Capture the cell that displays the provided text and extract its [x, y] central coordinate. 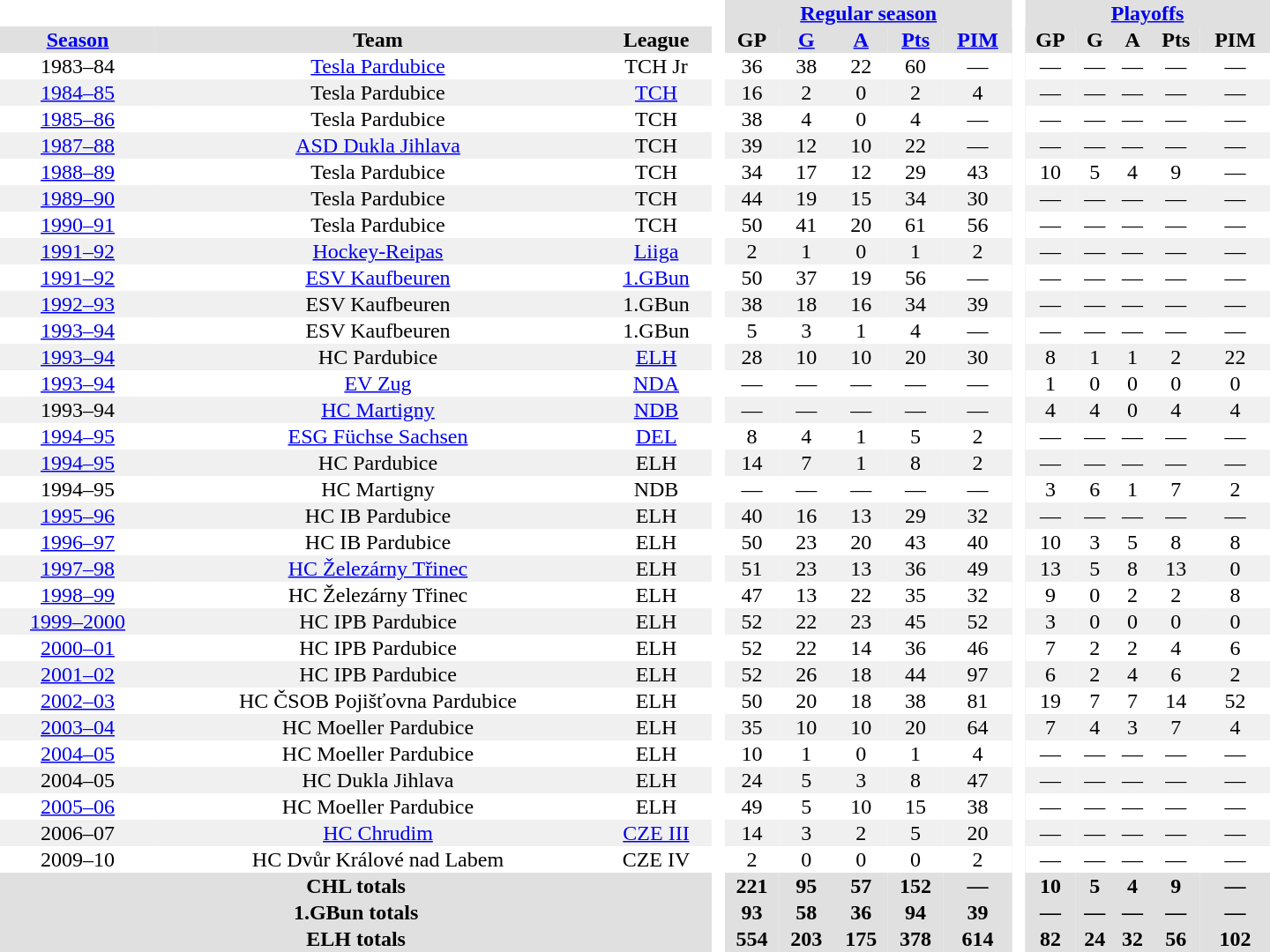
58 [806, 912]
45 [915, 621]
102 [1235, 939]
1992–93 [78, 304]
Liiga [656, 251]
Playoffs [1147, 13]
57 [861, 886]
1999–2000 [78, 621]
28 [751, 357]
1988–89 [78, 172]
94 [915, 912]
1997–98 [78, 569]
175 [861, 939]
1996–97 [78, 542]
93 [751, 912]
378 [915, 939]
51 [751, 569]
1990–91 [78, 225]
CZE IV [656, 859]
1998–99 [78, 595]
1995–96 [78, 516]
221 [751, 886]
HC ČSOB Pojišťovna Pardubice [377, 701]
203 [806, 939]
Team [377, 40]
1987–88 [78, 145]
HC Chrudim [377, 833]
97 [977, 674]
1989–90 [78, 198]
ELH totals [356, 939]
2009–10 [78, 859]
NDA [656, 383]
2000–01 [78, 648]
2001–02 [78, 674]
60 [915, 66]
152 [915, 886]
614 [977, 939]
95 [806, 886]
61 [915, 225]
DEL [656, 436]
EV Zug [377, 383]
1.GBun totals [356, 912]
37 [806, 278]
64 [977, 727]
Season [78, 40]
2002–03 [78, 701]
1985–86 [78, 119]
46 [977, 648]
HC Dvůr Králové nad Labem [377, 859]
41 [806, 225]
26 [806, 674]
CHL totals [356, 886]
HC Dukla Jihlava [377, 780]
82 [1050, 939]
ESG Füchse Sachsen [377, 436]
Hockey-Reipas [377, 251]
554 [751, 939]
ASD Dukla Jihlava [377, 145]
2003–04 [78, 727]
2006–07 [78, 833]
2005–06 [78, 807]
Regular season [868, 13]
1984–85 [78, 93]
17 [806, 172]
1983–84 [78, 66]
League [656, 40]
CZE III [656, 833]
81 [977, 701]
TCH Jr [656, 66]
